For the text-containing cell, return its midpoint in (x, y) coordinate format. 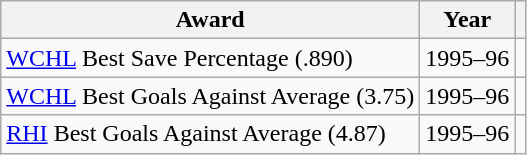
Award (210, 20)
WCHL Best Save Percentage (.890) (210, 58)
RHI Best Goals Against Average (4.87) (210, 134)
Year (468, 20)
WCHL Best Goals Against Average (3.75) (210, 96)
